Search for the cell housing the specified text and yield its [X, Y] center coordinate. 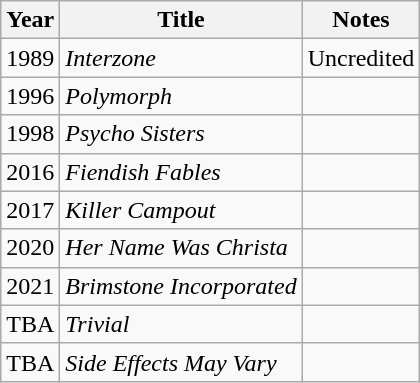
2016 [30, 172]
2021 [30, 286]
Title [181, 20]
Brimstone Incorporated [181, 286]
Trivial [181, 324]
2017 [30, 210]
Year [30, 20]
Side Effects May Vary [181, 362]
Psycho Sisters [181, 134]
1996 [30, 96]
Uncredited [361, 58]
Killer Campout [181, 210]
Interzone [181, 58]
1989 [30, 58]
Fiendish Fables [181, 172]
Notes [361, 20]
1998 [30, 134]
2020 [30, 248]
Her Name Was Christa [181, 248]
Polymorph [181, 96]
